Pinpoint the cell where the given text exists, returning its [x, y] midpoint coordinate. 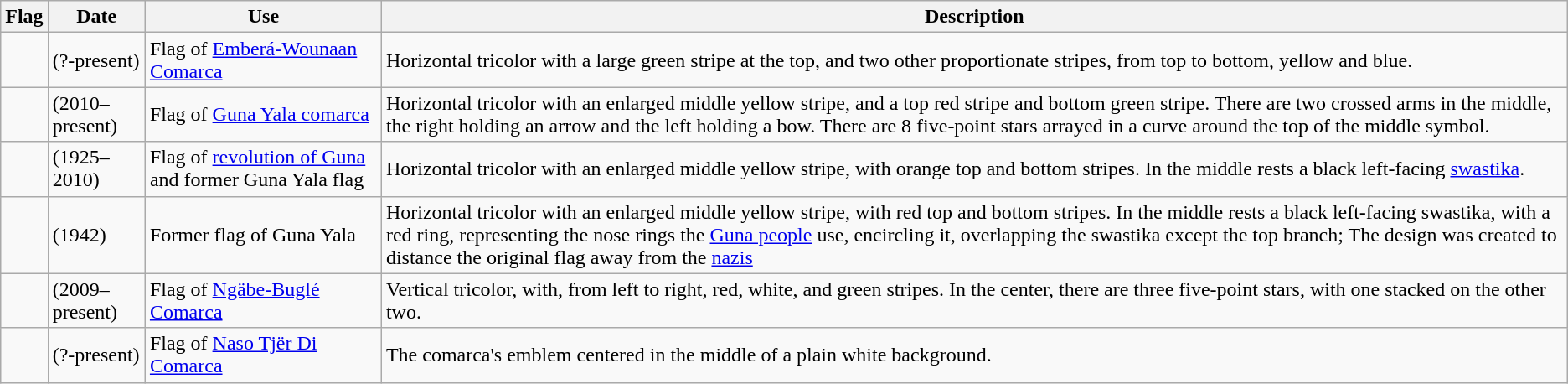
The comarca's emblem centered in the middle of a plain white background. [974, 355]
Date [96, 17]
(1942) [96, 235]
Horizontal tricolor with a large green stripe at the top, and two other proportionate stripes, from top to bottom, yellow and blue. [974, 60]
Description [974, 17]
Flag [24, 17]
Horizontal tricolor with an enlarged middle yellow stripe, with orange top and bottom stripes. In the middle rests a black left-facing swastika. [974, 169]
Flag of Emberá-Wounaan Comarca [263, 60]
Flag of Guna Yala comarca [263, 114]
(2010–present) [96, 114]
Former flag of Guna Yala [263, 235]
(2009–present) [96, 300]
(1925–2010) [96, 169]
Flag of revolution of Guna and former Guna Yala flag [263, 169]
Use [263, 17]
Flag of Naso Tjër Di Comarca [263, 355]
Flag of Ngäbe-Buglé Comarca [263, 300]
